Extract the [x, y] coordinate from the center of the cell holding the provided text.  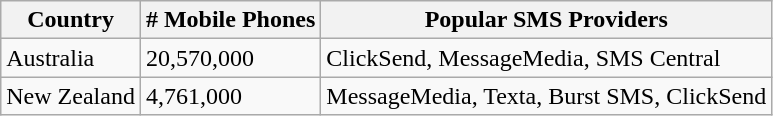
20,570,000 [230, 58]
MessageMedia, Texta, Burst SMS, ClickSend [546, 96]
Country [71, 20]
4,761,000 [230, 96]
Australia [71, 58]
New Zealand [71, 96]
ClickSend, MessageMedia, SMS Central [546, 58]
Popular SMS Providers [546, 20]
# Mobile Phones [230, 20]
